Capture the cell that displays the provided text and extract its (x, y) central coordinate. 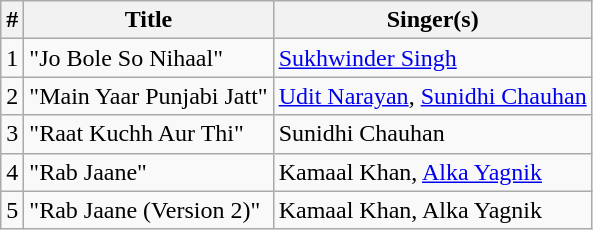
5 (12, 210)
"Rab Jaane" (148, 172)
"Jo Bole So Nihaal" (148, 58)
"Raat Kuchh Aur Thi" (148, 134)
1 (12, 58)
2 (12, 96)
"Rab Jaane (Version 2)" (148, 210)
Singer(s) (432, 20)
# (12, 20)
Title (148, 20)
"Main Yaar Punjabi Jatt" (148, 96)
Sunidhi Chauhan (432, 134)
3 (12, 134)
Sukhwinder Singh (432, 58)
4 (12, 172)
Udit Narayan, Sunidhi Chauhan (432, 96)
